For the text-containing cell, return its midpoint in [x, y] coordinate format. 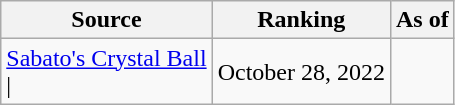
As of [422, 20]
Source [106, 20]
October 28, 2022 [301, 72]
Sabato's Crystal Ball| [106, 72]
Ranking [301, 20]
